Determine the (X, Y) coordinate at the center of the cell enclosing the given text.  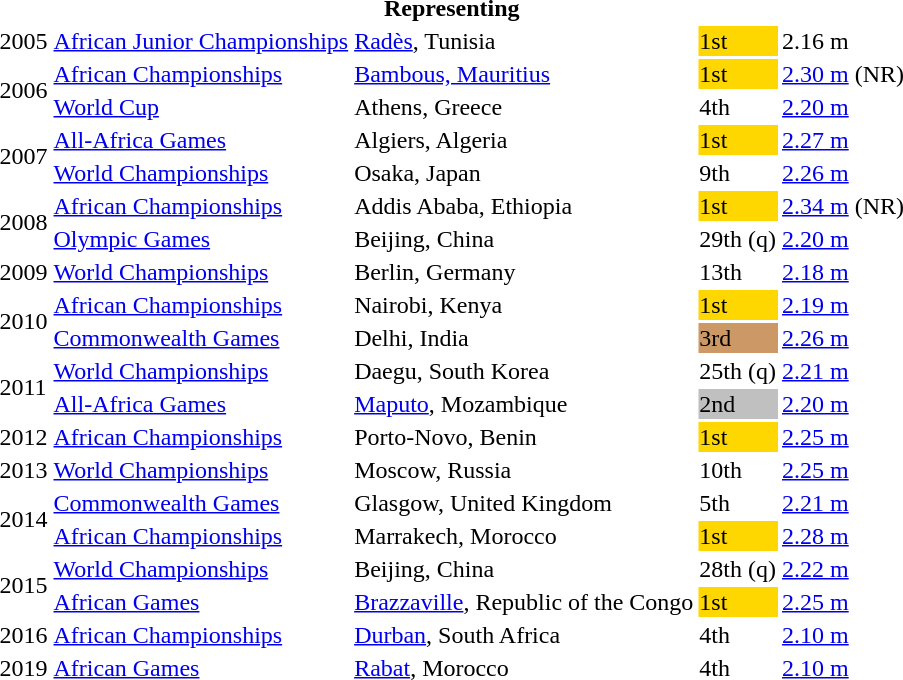
Osaka, Japan (524, 173)
Delhi, India (524, 338)
Olympic Games (201, 239)
13th (738, 272)
Radès, Tunisia (524, 41)
29th (q) (738, 239)
10th (738, 470)
25th (q) (738, 371)
Algiers, Algeria (524, 140)
Berlin, Germany (524, 272)
Brazzaville, Republic of the Congo (524, 602)
Marrakech, Morocco (524, 536)
3rd (738, 338)
African Games (201, 602)
Moscow, Russia (524, 470)
Daegu, South Korea (524, 371)
Addis Ababa, Ethiopia (524, 206)
5th (738, 503)
World Cup (201, 107)
Nairobi, Kenya (524, 305)
Athens, Greece (524, 107)
African Junior Championships (201, 41)
Porto-Novo, Benin (524, 437)
9th (738, 173)
Durban, South Africa (524, 635)
Bambous, Mauritius (524, 74)
28th (q) (738, 569)
2nd (738, 404)
Maputo, Mozambique (524, 404)
Glasgow, United Kingdom (524, 503)
